Search for the cell housing the specified text and yield its (X, Y) center coordinate. 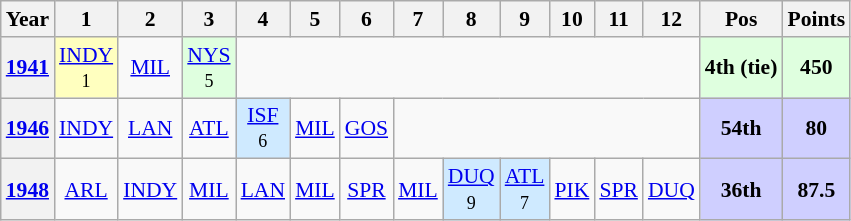
5 (315, 19)
DUQ (672, 190)
54th (742, 128)
Points (816, 19)
DUQ9 (472, 190)
GOS (366, 128)
ATL (208, 128)
1 (86, 19)
NYS5 (208, 68)
1946 (28, 128)
3 (208, 19)
450 (816, 68)
1941 (28, 68)
80 (816, 128)
6 (366, 19)
9 (525, 19)
Year (28, 19)
4 (263, 19)
12 (672, 19)
ISF6 (263, 128)
ATL7 (525, 190)
PIK (572, 190)
2 (150, 19)
8 (472, 19)
87.5 (816, 190)
1948 (28, 190)
10 (572, 19)
11 (618, 19)
Pos (742, 19)
36th (742, 190)
7 (418, 19)
ARL (86, 190)
INDY1 (86, 68)
4th (tie) (742, 68)
